For the text-containing cell, return its midpoint in [x, y] coordinate format. 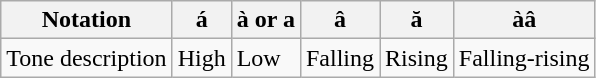
Falling [340, 58]
â [340, 20]
Tone description [86, 58]
à or a [266, 20]
Low [266, 58]
ă [417, 20]
High [202, 58]
Notation [86, 20]
àâ [524, 20]
Falling-rising [524, 58]
Rising [417, 58]
á [202, 20]
